For the text-containing cell, return its midpoint in [x, y] coordinate format. 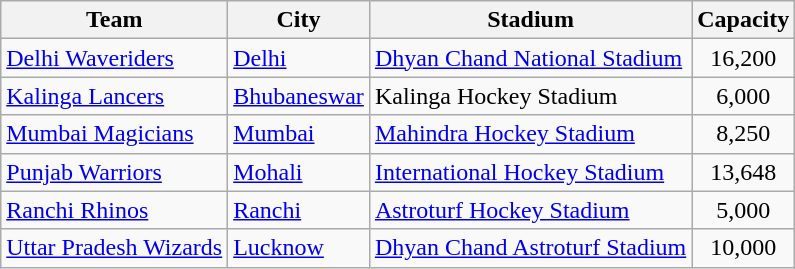
Mahindra Hockey Stadium [530, 134]
Mumbai Magicians [114, 134]
Astroturf Hockey Stadium [530, 210]
16,200 [744, 58]
Delhi Waveriders [114, 58]
Delhi [299, 58]
Team [114, 20]
Bhubaneswar [299, 96]
Kalinga Hockey Stadium [530, 96]
Dhyan Chand Astroturf Stadium [530, 248]
International Hockey Stadium [530, 172]
Mohali [299, 172]
13,648 [744, 172]
5,000 [744, 210]
City [299, 20]
Ranchi Rhinos [114, 210]
8,250 [744, 134]
10,000 [744, 248]
Mumbai [299, 134]
Stadium [530, 20]
Uttar Pradesh Wizards [114, 248]
Ranchi [299, 210]
Kalinga Lancers [114, 96]
Capacity [744, 20]
Punjab Warriors [114, 172]
Dhyan Chand National Stadium [530, 58]
Lucknow [299, 248]
6,000 [744, 96]
